Scan for the cell matching the given text and deliver its (x, y) coordinate at center. 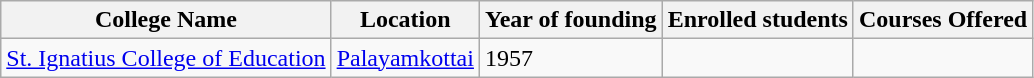
St. Ignatius College of Education (166, 58)
Enrolled students (758, 20)
Location (405, 20)
College Name (166, 20)
1957 (570, 58)
Palayamkottai (405, 58)
Year of founding (570, 20)
Courses Offered (942, 20)
